For the text-containing cell, return its midpoint in (x, y) coordinate format. 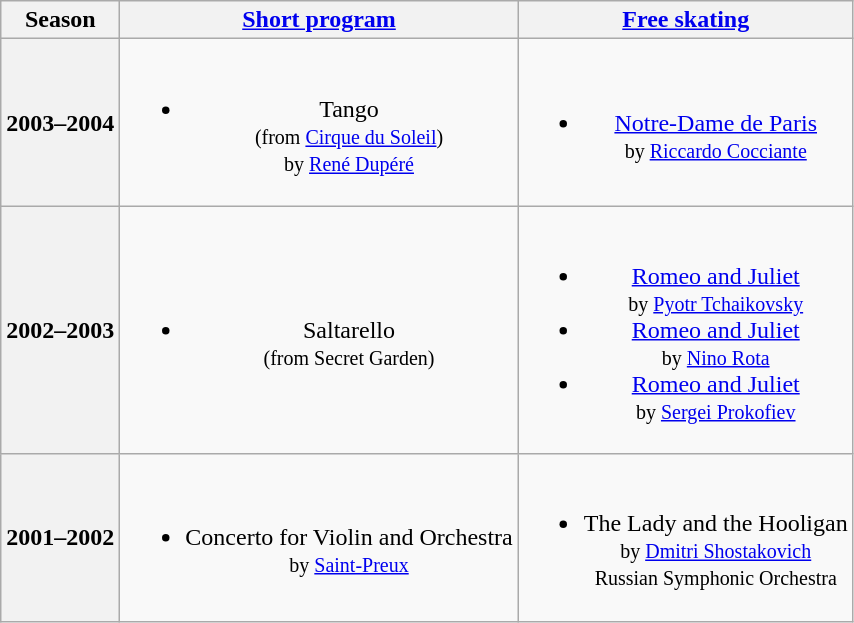
2003–2004 (60, 122)
Free skating (686, 20)
Tango (from Cirque du Soleil) by René Dupéré (319, 122)
Season (60, 20)
Notre-Dame de Paris by Riccardo Cocciante (686, 122)
2001–2002 (60, 538)
Romeo and Juliet by Pyotr Tchaikovsky Romeo and Juliet by Nino Rota Romeo and Juliet by Sergei Prokofiev (686, 330)
Short program (319, 20)
Concerto for Violin and Orchestra by Saint-Preux (319, 538)
2002–2003 (60, 330)
Saltarello (from Secret Garden) (319, 330)
The Lady and the Hooligan by Dmitri Shostakovich Russian Symphonic Orchestra (686, 538)
